Determine the [x, y] coordinate at the center of the cell enclosing the given text.  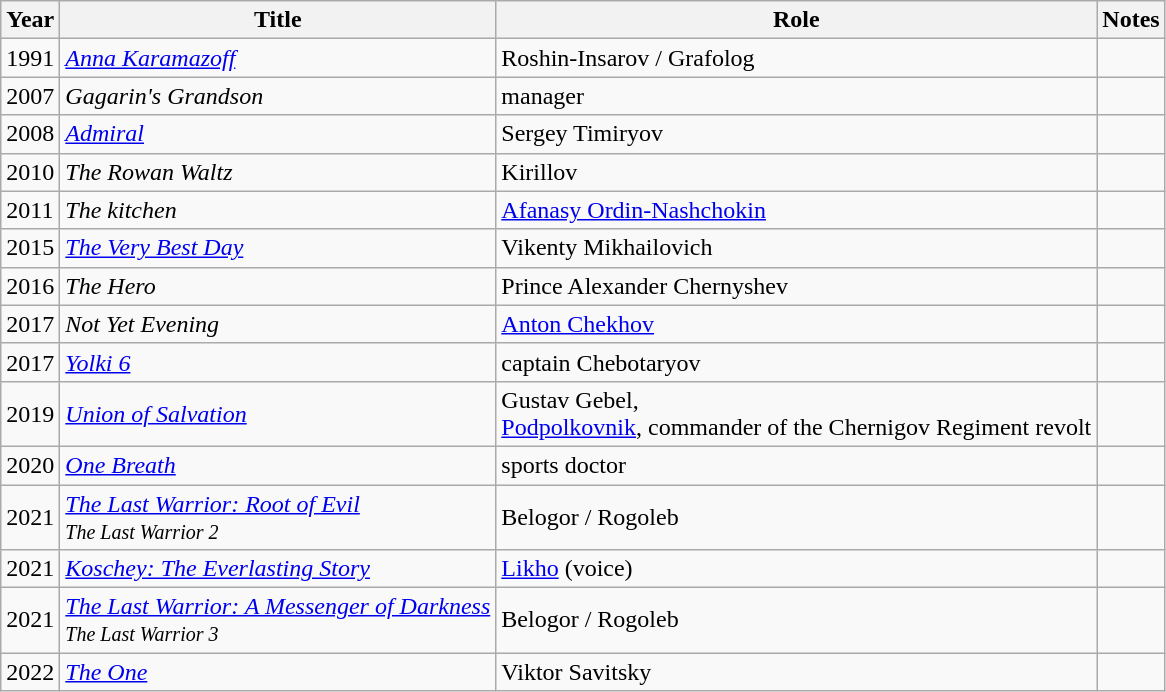
sports doctor [796, 465]
Viktor Savitsky [796, 672]
Role [796, 20]
Not Yet Evening [278, 324]
Kirillov [796, 172]
The kitchen [278, 210]
2019 [30, 414]
Admiral [278, 134]
Anton Chekhov [796, 324]
Yolki 6 [278, 362]
Prince Alexander Chernyshev [796, 286]
2007 [30, 96]
2020 [30, 465]
The Last Warrior: A Messenger of Darkness The Last Warrior 3 [278, 620]
Afanasy Ordin-Nashchokin [796, 210]
The One [278, 672]
The Rowan Waltz [278, 172]
One Breath [278, 465]
The Last Warrior: Root of Evil The Last Warrior 2 [278, 516]
Year [30, 20]
Vikenty Mikhailovich [796, 248]
Likho (voice) [796, 569]
Roshin-Insarov / Grafolog [796, 58]
The Hero [278, 286]
2008 [30, 134]
Koschey: The Everlasting Story [278, 569]
2016 [30, 286]
2011 [30, 210]
2010 [30, 172]
2015 [30, 248]
The Very Best Day [278, 248]
Gagarin's Grandson [278, 96]
manager [796, 96]
Gustav Gebel, Podpolkovnik, commander of the Chernigov Regiment revolt [796, 414]
Sergey Timiryov [796, 134]
captain Chebotaryov [796, 362]
2022 [30, 672]
Union of Salvation [278, 414]
Anna Karamazoff [278, 58]
Notes [1131, 20]
1991 [30, 58]
Title [278, 20]
